Pinpoint the cell where the given text exists, returning its [x, y] midpoint coordinate. 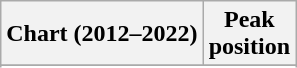
Peakposition [249, 34]
Chart (2012–2022) [102, 34]
